Find where the given text appears and provide that cell's center as (X, Y) coordinate. 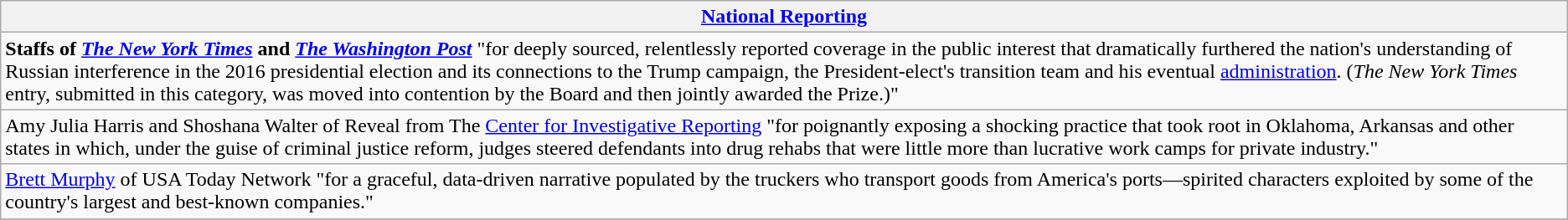
National Reporting (784, 17)
